Return (X, Y) of the center of cell containing provided text 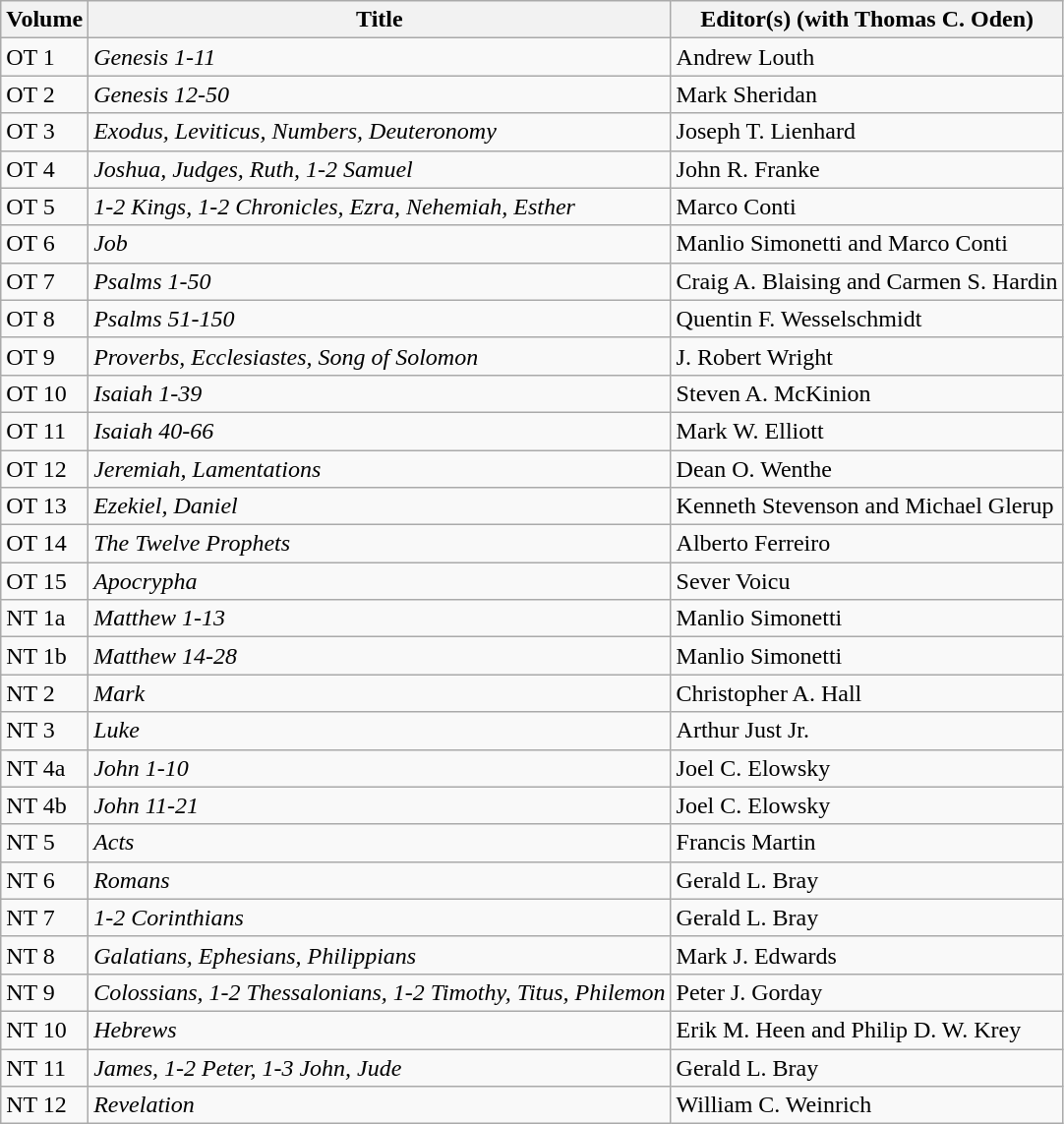
Steven A. McKinion (867, 393)
Volume (45, 20)
Genesis 1-11 (380, 57)
OT 1 (45, 57)
Quentin F. Wesselschmidt (867, 319)
OT 11 (45, 431)
NT 11 (45, 1067)
NT 1a (45, 619)
Isaiah 1-39 (380, 393)
J. Robert Wright (867, 356)
OT 13 (45, 506)
John R. Franke (867, 169)
Galatians, Ephesians, Philippians (380, 955)
Romans (380, 880)
NT 9 (45, 992)
Title (380, 20)
NT 12 (45, 1105)
Jeremiah, Lamentations (380, 469)
Kenneth Stevenson and Michael Glerup (867, 506)
Colossians, 1-2 Thessalonians, 1-2 Timothy, Titus, Philemon (380, 992)
Matthew 1-13 (380, 619)
OT 12 (45, 469)
Marco Conti (867, 207)
Arthur Just Jr. (867, 731)
Manlio Simonetti and Marco Conti (867, 244)
OT 2 (45, 94)
Isaiah 40-66 (380, 431)
Andrew Louth (867, 57)
Psalms 51-150 (380, 319)
Mark Sheridan (867, 94)
NT 5 (45, 843)
Joseph T. Lienhard (867, 132)
John 11-21 (380, 805)
Dean O. Wenthe (867, 469)
OT 5 (45, 207)
OT 15 (45, 581)
William C. Weinrich (867, 1105)
NT 1b (45, 656)
Joshua, Judges, Ruth, 1-2 Samuel (380, 169)
Hebrews (380, 1030)
Craig A. Blaising and Carmen S. Hardin (867, 281)
The Twelve Prophets (380, 544)
Ezekiel, Daniel (380, 506)
Job (380, 244)
OT 4 (45, 169)
OT 10 (45, 393)
NT 3 (45, 731)
OT 8 (45, 319)
1-2 Kings, 1-2 Chronicles, Ezra, Nehemiah, Esther (380, 207)
Mark W. Elliott (867, 431)
1-2 Corinthians (380, 917)
Luke (380, 731)
Christopher A. Hall (867, 693)
Proverbs, Ecclesiastes, Song of Solomon (380, 356)
NT 6 (45, 880)
Psalms 1-50 (380, 281)
Mark J. Edwards (867, 955)
OT 6 (45, 244)
Matthew 14-28 (380, 656)
Alberto Ferreiro (867, 544)
Mark (380, 693)
NT 2 (45, 693)
OT 14 (45, 544)
Peter J. Gorday (867, 992)
John 1-10 (380, 768)
Acts (380, 843)
NT 10 (45, 1030)
Genesis 12-50 (380, 94)
Erik M. Heen and Philip D. W. Krey (867, 1030)
Francis Martin (867, 843)
Sever Voicu (867, 581)
Exodus, Leviticus, Numbers, Deuteronomy (380, 132)
James, 1-2 Peter, 1-3 John, Jude (380, 1067)
NT 7 (45, 917)
NT 8 (45, 955)
OT 3 (45, 132)
Apocrypha (380, 581)
NT 4a (45, 768)
OT 7 (45, 281)
Revelation (380, 1105)
Editor(s) (with Thomas C. Oden) (867, 20)
OT 9 (45, 356)
NT 4b (45, 805)
